Locate the cell with the specified text and output its [X, Y] center coordinate. 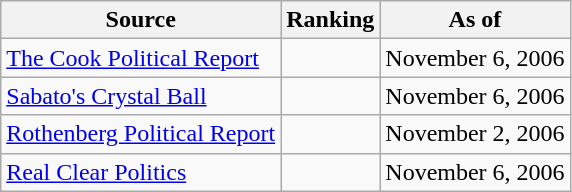
November 2, 2006 [475, 134]
The Cook Political Report [141, 58]
Sabato's Crystal Ball [141, 96]
Ranking [330, 20]
Source [141, 20]
Real Clear Politics [141, 172]
Rothenberg Political Report [141, 134]
As of [475, 20]
